Pinpoint the cell where the given text exists, returning its [X, Y] midpoint coordinate. 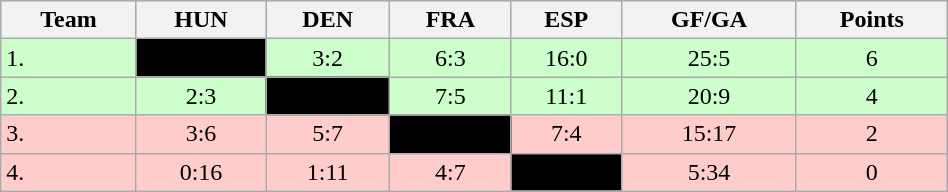
1:11 [328, 172]
4. [69, 172]
ESP [566, 20]
3:6 [200, 134]
3. [69, 134]
25:5 [710, 58]
2 [872, 134]
6 [872, 58]
7:4 [566, 134]
11:1 [566, 96]
GF/GA [710, 20]
3:2 [328, 58]
Team [69, 20]
7:5 [450, 96]
0 [872, 172]
5:7 [328, 134]
16:0 [566, 58]
FRA [450, 20]
Points [872, 20]
4:7 [450, 172]
2. [69, 96]
6:3 [450, 58]
15:17 [710, 134]
DEN [328, 20]
20:9 [710, 96]
5:34 [710, 172]
HUN [200, 20]
0:16 [200, 172]
1. [69, 58]
4 [872, 96]
2:3 [200, 96]
